Identify which cell holds the provided text, then report its [x, y] central coordinate. 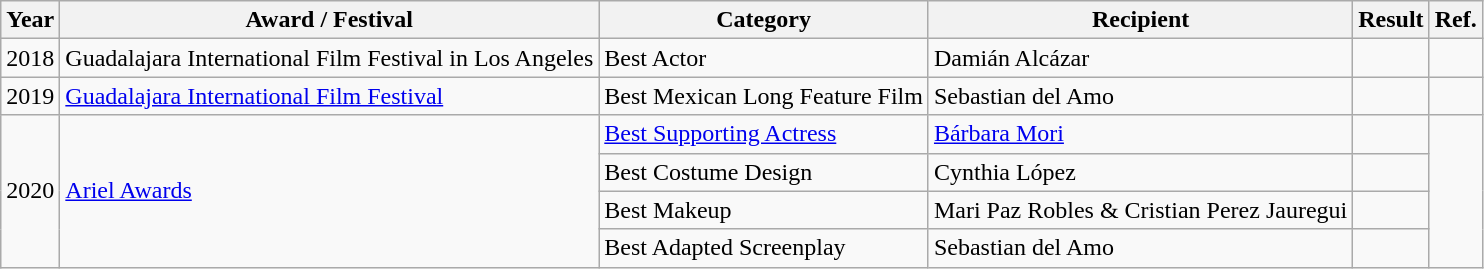
Best Actor [764, 58]
Ref. [1456, 20]
Best Makeup [764, 210]
Guadalajara International Film Festival in Los Angeles [330, 58]
Best Costume Design [764, 172]
Recipient [1140, 20]
Bárbara Mori [1140, 134]
Cynthia López [1140, 172]
Mari Paz Robles & Cristian Perez Jauregui [1140, 210]
Ariel Awards [330, 191]
Best Adapted Screenplay [764, 248]
Result [1391, 20]
Damián Alcázar [1140, 58]
Best Mexican Long Feature Film [764, 96]
Guadalajara International Film Festival [330, 96]
Year [30, 20]
Best Supporting Actress [764, 134]
2019 [30, 96]
2020 [30, 191]
2018 [30, 58]
Award / Festival [330, 20]
Category [764, 20]
